From the cell containing the given text, extract its center point as [X, Y] coordinate. 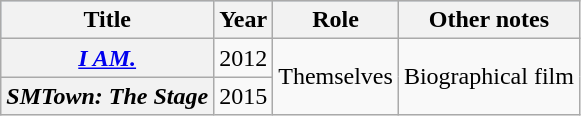
Themselves [336, 77]
2015 [244, 96]
I AM. [108, 58]
2012 [244, 58]
Title [108, 20]
SMTown: The Stage [108, 96]
Year [244, 20]
Other notes [488, 20]
Biographical film [488, 77]
Role [336, 20]
